Return (x, y) of the center of cell containing provided text 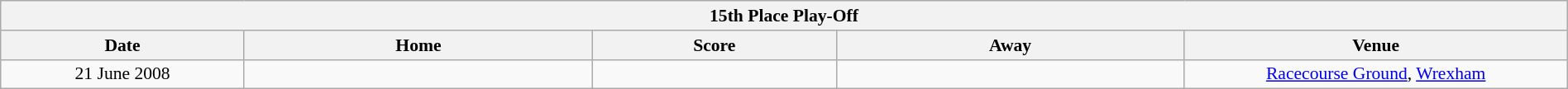
Venue (1376, 45)
Home (418, 45)
Away (1011, 45)
Racecourse Ground, Wrexham (1376, 74)
15th Place Play-Off (784, 16)
Score (715, 45)
21 June 2008 (122, 74)
Date (122, 45)
